Identify which cell holds the provided text, then report its [X, Y] central coordinate. 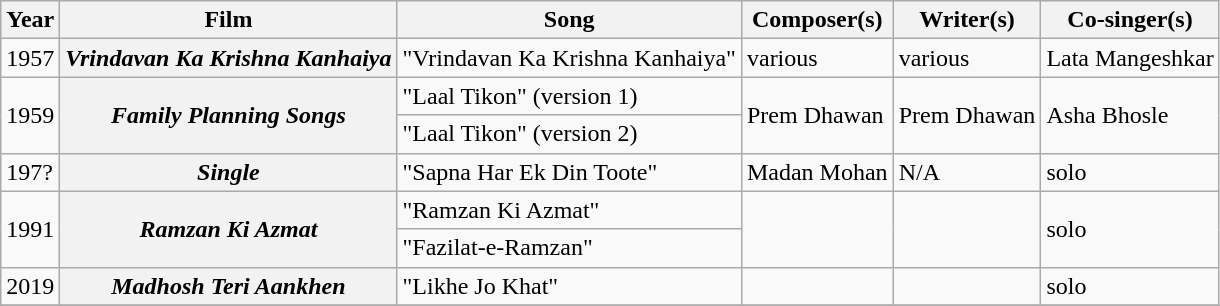
Madan Mohan [817, 172]
"Vrindavan Ka Krishna Kanhaiya" [569, 58]
1957 [30, 58]
"Fazilat-e-Ramzan" [569, 248]
"Sapna Har Ek Din Toote" [569, 172]
Year [30, 20]
Ramzan Ki Azmat [228, 229]
Single [228, 172]
1959 [30, 115]
1991 [30, 229]
Family Planning Songs [228, 115]
Song [569, 20]
Writer(s) [967, 20]
Vrindavan Ka Krishna Kanhaiya [228, 58]
Asha Bhosle [1130, 115]
Co-singer(s) [1130, 20]
Lata Mangeshkar [1130, 58]
"Likhe Jo Khat" [569, 286]
Composer(s) [817, 20]
197? [30, 172]
Film [228, 20]
Madhosh Teri Aankhen [228, 286]
"Laal Tikon" (version 2) [569, 134]
N/A [967, 172]
2019 [30, 286]
"Laal Tikon" (version 1) [569, 96]
"Ramzan Ki Azmat" [569, 210]
